Find where the given text appears and provide that cell's center as [x, y] coordinate. 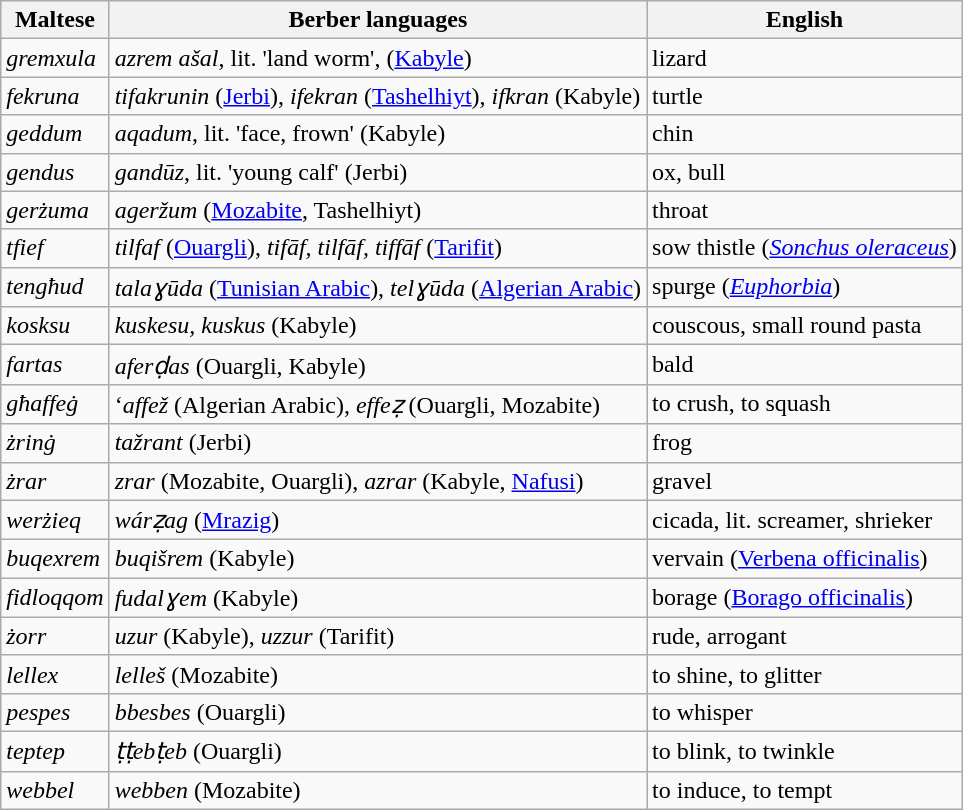
cicada, lit. screamer, shrieker [805, 520]
fidloqqom [55, 598]
pespes [55, 712]
to blink, to twinkle [805, 751]
throat [805, 210]
rude, arrogant [805, 636]
webben (Mozabite) [378, 790]
sow thistle (Sonchus oleraceus) [805, 248]
fekruna [55, 96]
English [805, 20]
teptep [55, 751]
żrar [55, 481]
vervain (Verbena officinalis) [805, 559]
wárẓag (Mrazig) [378, 520]
zrar (Mozabite, Ouargli), azrar (Kabyle, Nafusi) [378, 481]
gandūz, lit. 'young calf' (Jerbi) [378, 172]
to induce, to tempt [805, 790]
fudalɣem (Kabyle) [378, 598]
uzur (Kabyle), uzzur (Tarifit) [378, 636]
lellex [55, 674]
ageržum (Mozabite, Tashelhiyt) [378, 210]
geddum [55, 134]
to shine, to glitter [805, 674]
webbel [55, 790]
gendus [55, 172]
to crush, to squash [805, 404]
għaffeġ [55, 404]
werżieq [55, 520]
aqadum, lit. 'face, frown' (Kabyle) [378, 134]
tengħud [55, 287]
borage (Borago officinalis) [805, 598]
fartas [55, 365]
bbesbes (Ouargli) [378, 712]
gerżuma [55, 210]
ox, bull [805, 172]
tilfaf (Ouargli), tifāf, tilfāf, tiffāf (Tarifit) [378, 248]
aferḍas (Ouargli, Kabyle) [378, 365]
tažrant (Jerbi) [378, 443]
żorr [55, 636]
gravel [805, 481]
spurge (Euphorbia) [805, 287]
couscous, small round pasta [805, 326]
chin [805, 134]
to whisper [805, 712]
lelleš (Mozabite) [378, 674]
buqexrem [55, 559]
żrinġ [55, 443]
ṭṭebṭeb (Ouargli) [378, 751]
‘affež (Algerian Arabic), effeẓ (Ouargli, Mozabite) [378, 404]
azrem ašal, lit. 'land worm', (Kabyle) [378, 58]
kuskesu, kuskus (Kabyle) [378, 326]
gremxula [55, 58]
buqišrem (Kabyle) [378, 559]
tifakrunin (Jerbi), ifekran (Tashelhiyt), ifkran (Kabyle) [378, 96]
frog [805, 443]
lizard [805, 58]
kosksu [55, 326]
tfief [55, 248]
Berber languages [378, 20]
Maltese [55, 20]
turtle [805, 96]
talaɣūda (Tunisian Arabic), telɣūda (Algerian Arabic) [378, 287]
bald [805, 365]
